Extract the [X, Y] coordinate from the center of the cell holding the provided text.  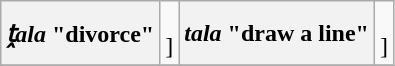
ṱala "divorce" [80, 34]
tala "draw a line" [277, 34]
